From the cell containing the given text, extract its center point as [x, y] coordinate. 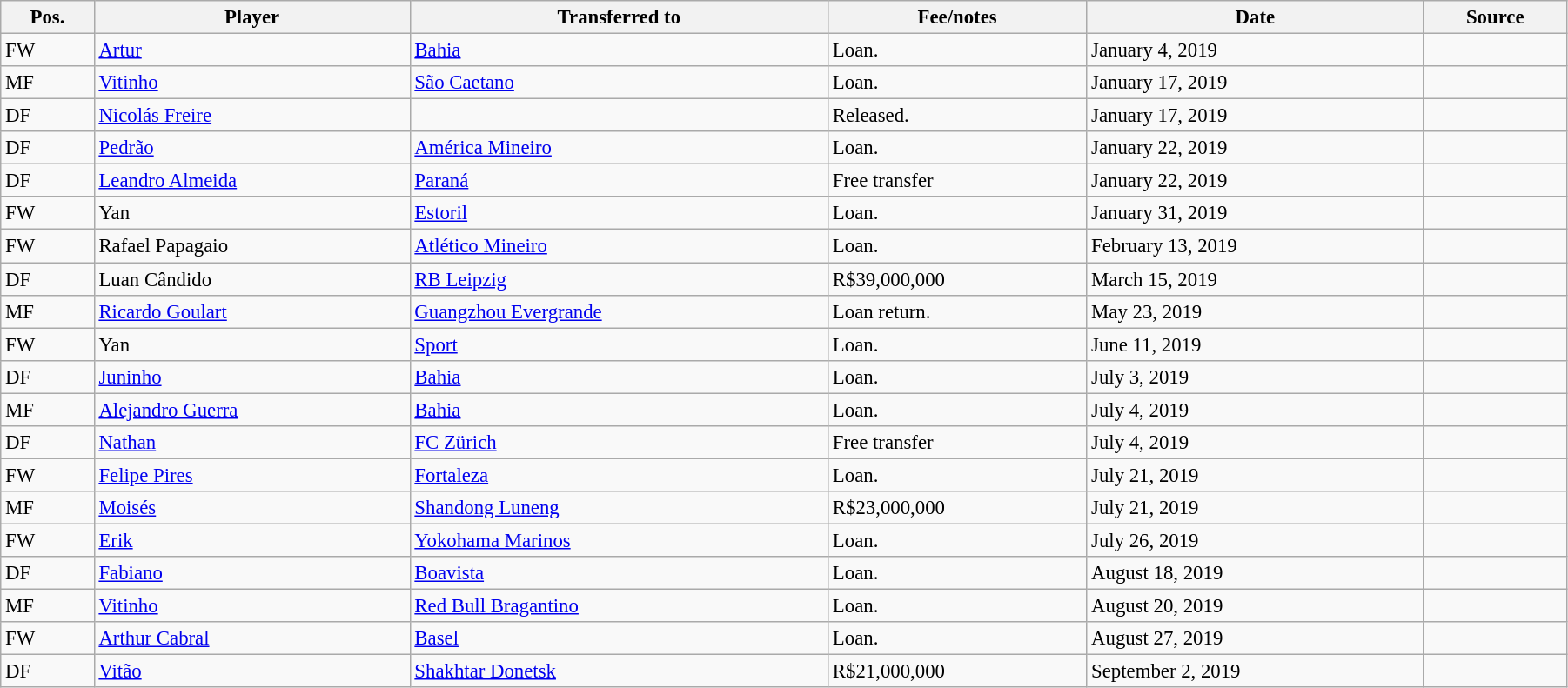
Moisés [252, 508]
Transferred to [620, 17]
Fortaleza [620, 475]
Alejandro Guerra [252, 410]
Player [252, 17]
Estoril [620, 213]
RB Leipzig [620, 279]
June 11, 2019 [1255, 344]
May 23, 2019 [1255, 311]
Artur [252, 50]
Released. [957, 116]
Erik [252, 540]
Pedrão [252, 148]
Loan return. [957, 311]
January 31, 2019 [1255, 213]
R$21,000,000 [957, 671]
Felipe Pires [252, 475]
Atlético Mineiro [620, 246]
Paraná [620, 181]
August 18, 2019 [1255, 573]
Source [1495, 17]
Nicolás Freire [252, 116]
Arthur Cabral [252, 638]
July 26, 2019 [1255, 540]
Vitão [252, 671]
R$39,000,000 [957, 279]
January 4, 2019 [1255, 50]
São Caetano [620, 83]
Juninho [252, 377]
Boavista [620, 573]
R$23,000,000 [957, 508]
August 27, 2019 [1255, 638]
Sport [620, 344]
September 2, 2019 [1255, 671]
América Mineiro [620, 148]
Luan Cândido [252, 279]
February 13, 2019 [1255, 246]
Nathan [252, 443]
July 3, 2019 [1255, 377]
Ricardo Goulart [252, 311]
Leandro Almeida [252, 181]
Fee/notes [957, 17]
Shandong Luneng [620, 508]
Red Bull Bragantino [620, 606]
Date [1255, 17]
March 15, 2019 [1255, 279]
Yokohama Marinos [620, 540]
Basel [620, 638]
FC Zürich [620, 443]
Rafael Papagaio [252, 246]
Fabiano [252, 573]
Pos. [47, 17]
August 20, 2019 [1255, 606]
Guangzhou Evergrande [620, 311]
Shakhtar Donetsk [620, 671]
